From the cell containing the given text, extract its center point as [x, y] coordinate. 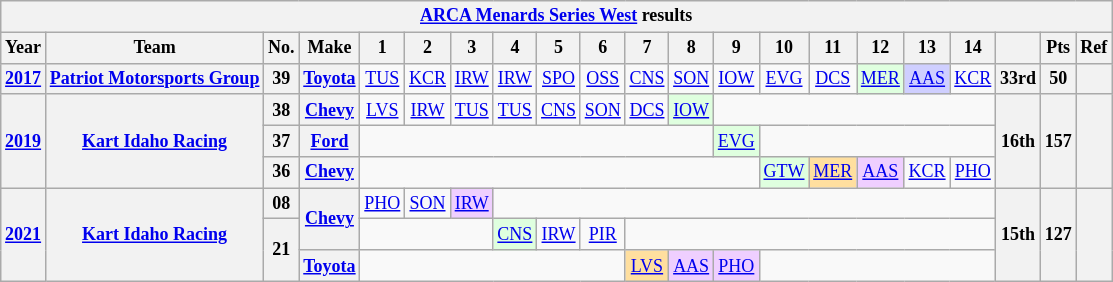
Ford [330, 140]
36 [282, 172]
ARCA Menards Series West results [556, 16]
No. [282, 48]
Make [330, 48]
08 [282, 204]
50 [1058, 78]
9 [736, 48]
6 [602, 48]
Team [154, 48]
157 [1058, 141]
37 [282, 140]
OSS [602, 78]
39 [282, 78]
Ref [1094, 48]
Pts [1058, 48]
PIR [602, 234]
Year [24, 48]
SPO [559, 78]
GTW [784, 172]
13 [927, 48]
Patriot Motorsports Group [154, 78]
127 [1058, 235]
5 [559, 48]
15th [1018, 235]
14 [973, 48]
21 [282, 250]
2 [428, 48]
7 [647, 48]
12 [881, 48]
4 [515, 48]
2021 [24, 235]
3 [472, 48]
2019 [24, 141]
33rd [1018, 78]
8 [692, 48]
38 [282, 110]
16th [1018, 141]
1 [382, 48]
11 [833, 48]
2017 [24, 78]
10 [784, 48]
